From the cell containing the given text, extract its center point as (X, Y) coordinate. 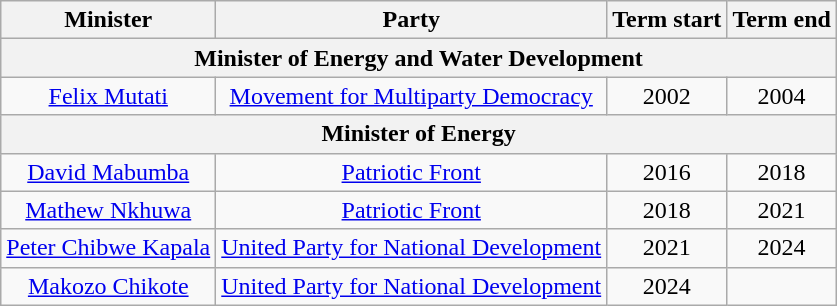
Mathew Nkhuwa (108, 210)
Term start (667, 20)
Makozo Chikote (108, 286)
David Mabumba (108, 172)
Movement for Multiparty Democracy (412, 96)
Minister of Energy and Water Development (419, 58)
Felix Mutati (108, 96)
2004 (782, 96)
2002 (667, 96)
Minister (108, 20)
Party (412, 20)
Peter Chibwe Kapala (108, 248)
2016 (667, 172)
Minister of Energy (419, 134)
Term end (782, 20)
